Locate the cell with the specified text and output its [X, Y] center coordinate. 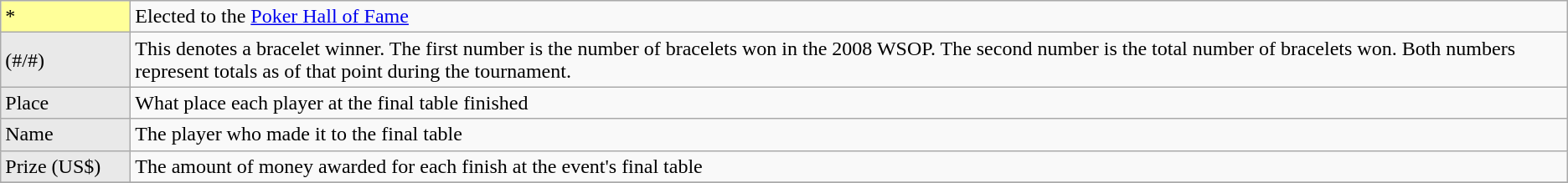
* [65, 17]
Prize (US$) [65, 166]
Elected to the Poker Hall of Fame [849, 17]
(#/#) [65, 60]
The amount of money awarded for each finish at the event's final table [849, 166]
What place each player at the final table finished [849, 103]
Name [65, 135]
The player who made it to the final table [849, 135]
Place [65, 103]
